Return the [x, y] coordinate for the center point of the cell that contains the specified text.  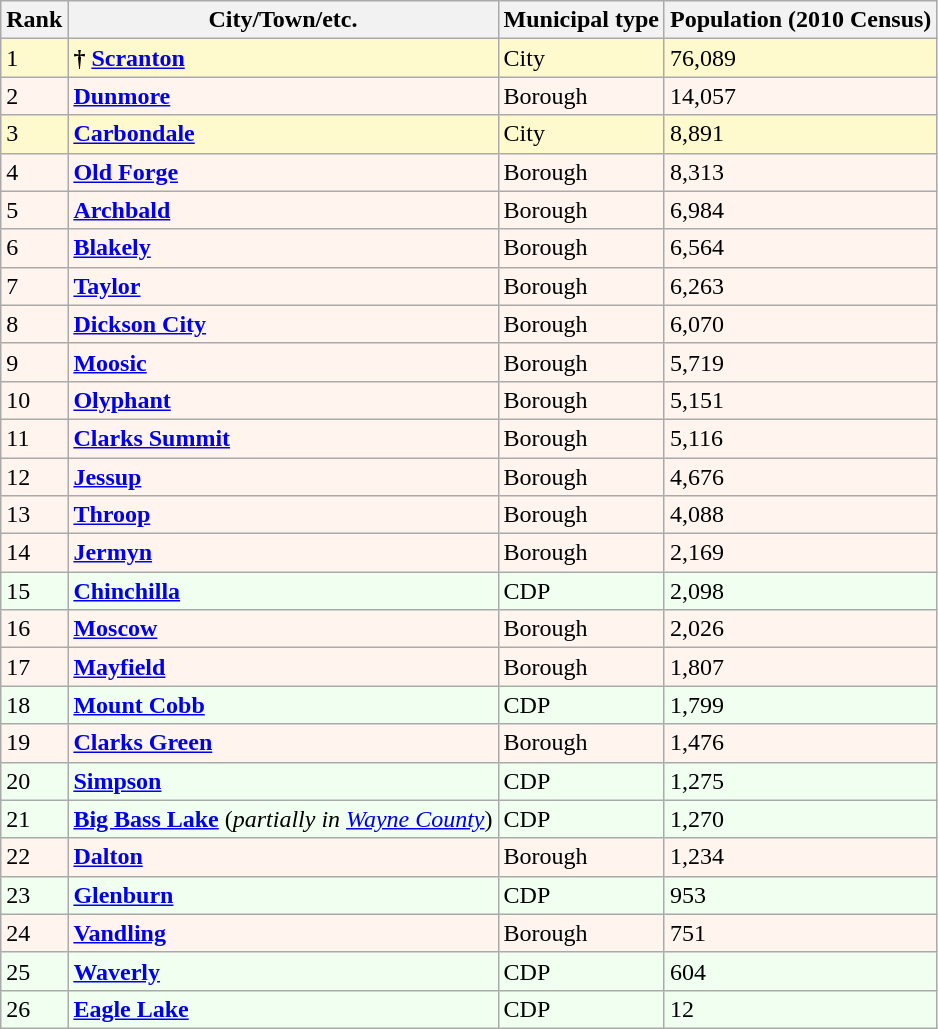
Mayfield [283, 667]
24 [34, 933]
17 [34, 667]
Chinchilla [283, 591]
Clarks Green [283, 743]
1,799 [800, 705]
Carbondale [283, 134]
7 [34, 286]
1,476 [800, 743]
Glenburn [283, 895]
21 [34, 819]
13 [34, 515]
26 [34, 1009]
9 [34, 362]
20 [34, 781]
3 [34, 134]
1,275 [800, 781]
604 [800, 971]
2,098 [800, 591]
Population (2010 Census) [800, 20]
6,564 [800, 248]
2,169 [800, 553]
751 [800, 933]
6,263 [800, 286]
4 [34, 172]
City/Town/etc. [283, 20]
Rank [34, 20]
Jessup [283, 477]
Big Bass Lake (partially in Wayne County) [283, 819]
Old Forge [283, 172]
6,984 [800, 210]
Moosic [283, 362]
4,676 [800, 477]
8,313 [800, 172]
6,070 [800, 324]
15 [34, 591]
5,719 [800, 362]
2,026 [800, 629]
953 [800, 895]
6 [34, 248]
16 [34, 629]
Mount Cobb [283, 705]
1,807 [800, 667]
2 [34, 96]
Dunmore [283, 96]
22 [34, 857]
1,270 [800, 819]
14,057 [800, 96]
8 [34, 324]
25 [34, 971]
14 [34, 553]
Eagle Lake [283, 1009]
Dickson City [283, 324]
Blakely [283, 248]
1,234 [800, 857]
Municipal type [581, 20]
4,088 [800, 515]
18 [34, 705]
5,151 [800, 400]
Vandling [283, 933]
Throop [283, 515]
23 [34, 895]
1 [34, 58]
Simpson [283, 781]
Taylor [283, 286]
Waverly [283, 971]
Moscow [283, 629]
† Scranton [283, 58]
8,891 [800, 134]
5,116 [800, 438]
Archbald [283, 210]
76,089 [800, 58]
Jermyn [283, 553]
Olyphant [283, 400]
Dalton [283, 857]
19 [34, 743]
10 [34, 400]
11 [34, 438]
Clarks Summit [283, 438]
5 [34, 210]
